Return (X, Y) of the center of cell containing provided text 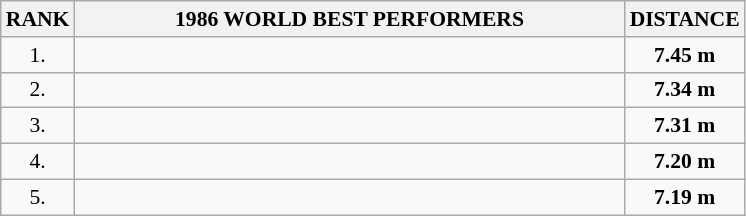
RANK (38, 19)
1. (38, 55)
4. (38, 162)
7.19 m (685, 197)
DISTANCE (685, 19)
5. (38, 197)
1986 WORLD BEST PERFORMERS (349, 19)
3. (38, 126)
7.20 m (685, 162)
7.45 m (685, 55)
7.34 m (685, 90)
7.31 m (685, 126)
2. (38, 90)
